Search for the cell housing the specified text and yield its [x, y] center coordinate. 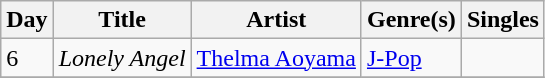
Title [122, 20]
Day [27, 20]
J-Pop [411, 58]
Singles [502, 20]
6 [27, 58]
Genre(s) [411, 20]
Lonely Angel [122, 58]
Artist [276, 20]
Thelma Aoyama [276, 58]
